Find where the given text appears and provide that cell's center as (x, y) coordinate. 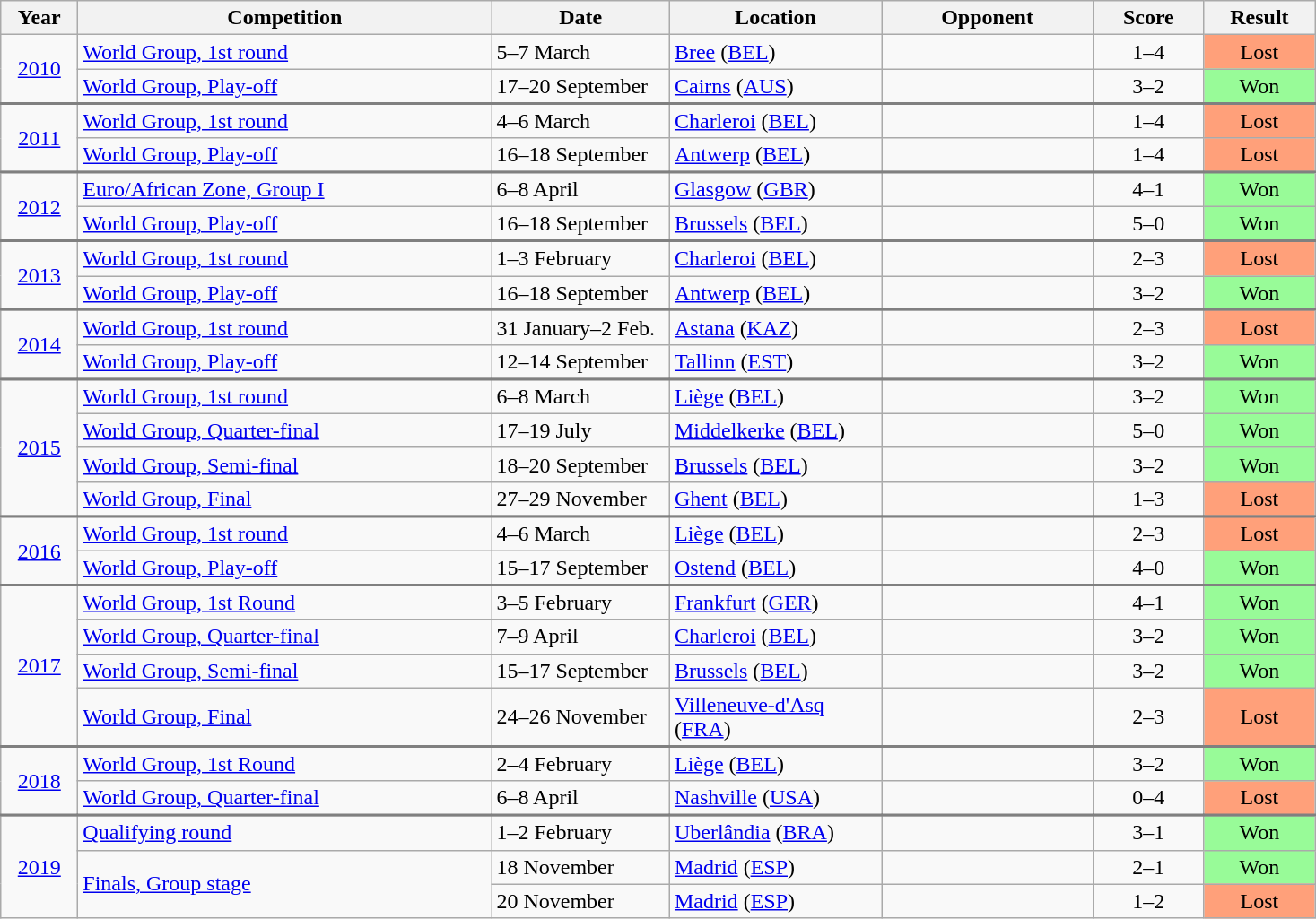
Location (775, 18)
4–0 (1149, 568)
2–4 February (581, 764)
7–9 April (581, 637)
Uberlândia (BRA) (775, 832)
Opponent (987, 18)
Cairns (AUS) (775, 86)
6–8 March (581, 396)
1–3 February (581, 258)
Finals, Group stage (285, 884)
Tallinn (EST) (775, 361)
27–29 November (581, 499)
2015 (39, 446)
Bree (BEL) (775, 52)
2016 (39, 551)
18–20 September (581, 464)
1–3 (1149, 499)
17–19 July (581, 430)
Result (1259, 18)
2012 (39, 206)
3–1 (1149, 832)
3–5 February (581, 603)
Frankfurt (GER) (775, 603)
1–2 February (581, 832)
0–4 (1149, 798)
12–14 September (581, 361)
20 November (581, 901)
5–7 March (581, 52)
Year (39, 18)
17–20 September (581, 86)
1–2 (1149, 901)
18 November (581, 867)
2011 (39, 138)
2018 (39, 780)
2–1 (1149, 867)
Ghent (BEL) (775, 499)
Nashville (USA) (775, 798)
Date (581, 18)
24–26 November (581, 717)
Villeneuve-d'Asq (FRA) (775, 717)
31 January–2 Feb. (581, 328)
Astana (KAZ) (775, 328)
2014 (39, 344)
2010 (39, 69)
Competition (285, 18)
Ostend (BEL) (775, 568)
Glasgow (GBR) (775, 190)
2017 (39, 665)
Middelkerke (BEL) (775, 430)
Euro/African Zone, Group I (285, 190)
2019 (39, 866)
2013 (39, 276)
Qualifying round (285, 832)
Score (1149, 18)
